For the text-containing cell, return its midpoint in (X, Y) coordinate format. 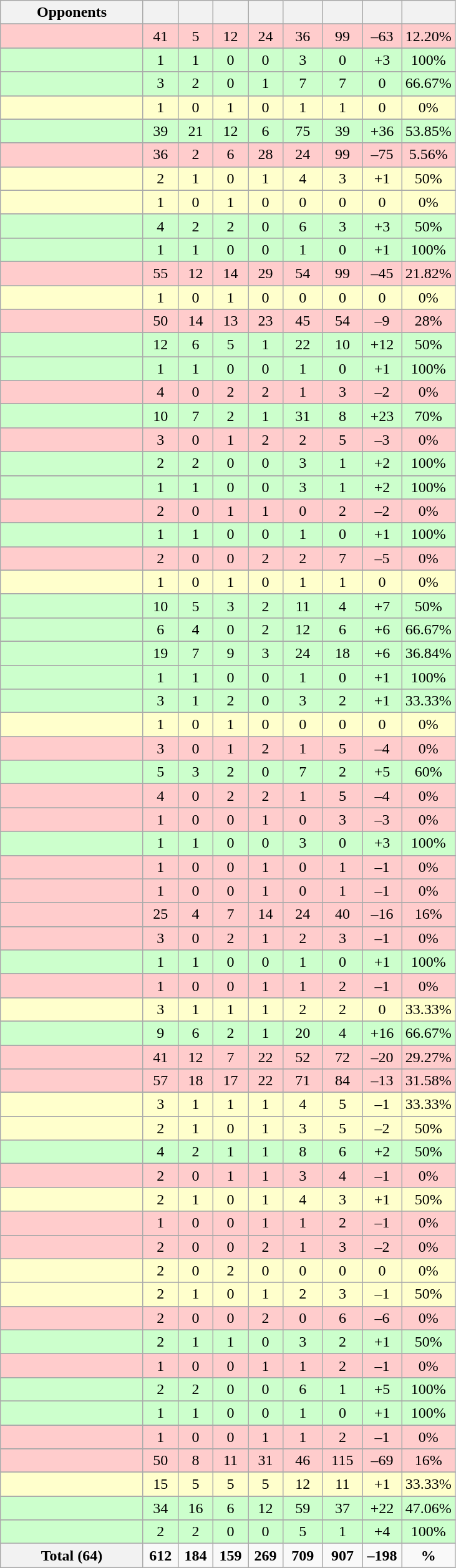
–9 (382, 321)
31.58% (428, 1081)
13 (230, 321)
907 (342, 1556)
70% (428, 416)
84 (342, 1081)
72 (342, 1057)
23 (266, 321)
612 (160, 1556)
+22 (382, 1508)
–69 (382, 1461)
19 (160, 653)
% (428, 1556)
5.56% (428, 155)
–75 (382, 155)
–63 (382, 36)
16 (195, 1508)
25 (160, 914)
52 (303, 1057)
269 (266, 1556)
+7 (382, 606)
20 (303, 1033)
159 (230, 1556)
71 (303, 1081)
75 (303, 131)
+36 (382, 131)
–13 (382, 1081)
–6 (382, 1318)
40 (342, 914)
+4 (382, 1532)
+23 (382, 416)
60% (428, 772)
47.06% (428, 1508)
12.20% (428, 36)
115 (342, 1461)
15 (160, 1484)
46 (303, 1461)
–45 (382, 273)
184 (195, 1556)
28 (266, 155)
17 (230, 1081)
28% (428, 321)
–198 (382, 1556)
–20 (382, 1057)
57 (160, 1081)
29.27% (428, 1057)
–16 (382, 914)
53.85% (428, 131)
Total (64) (72, 1556)
59 (303, 1508)
+12 (382, 345)
Opponents (72, 12)
709 (303, 1556)
21 (195, 131)
34 (160, 1508)
36.84% (428, 653)
29 (266, 273)
+16 (382, 1033)
21.82% (428, 273)
–5 (382, 558)
45 (303, 321)
37 (342, 1508)
55 (160, 273)
